From the cell containing the given text, extract its center point as (X, Y) coordinate. 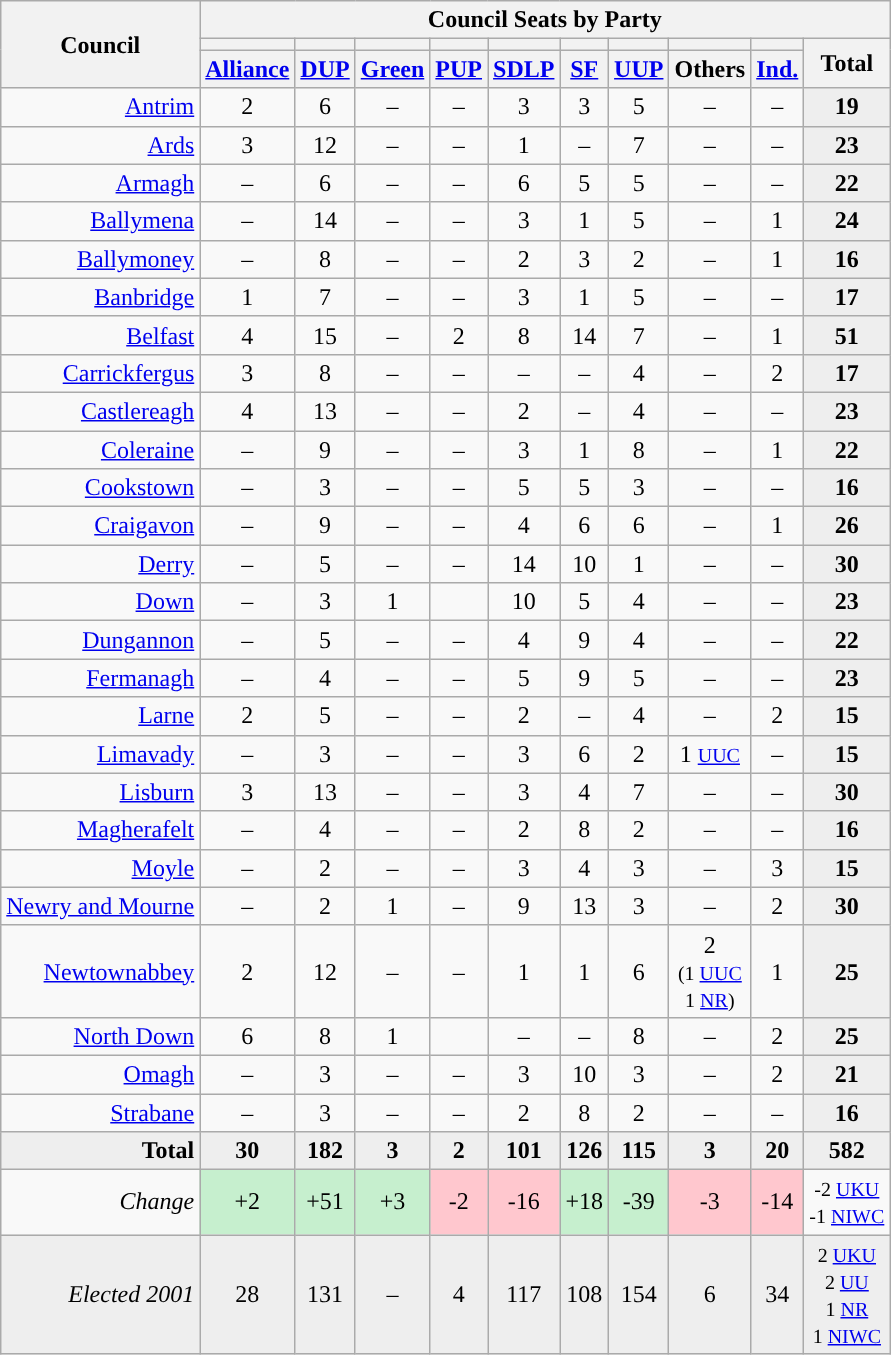
Ballymoney (100, 259)
-14 (778, 1202)
Elected 2001 (100, 1294)
108 (584, 1294)
Ballymena (100, 221)
Antrim (100, 107)
20 (778, 1151)
Change (100, 1202)
34 (778, 1294)
Council Seats by Party (545, 20)
28 (248, 1294)
SDLP (524, 69)
-16 (524, 1202)
Omagh (100, 1074)
19 (847, 107)
Moyle (100, 868)
Derry (100, 564)
154 (639, 1294)
Banbridge (100, 297)
DUP (325, 69)
SF (584, 69)
-2 (459, 1202)
1 UUC (710, 754)
Limavady (100, 754)
Lisburn (100, 792)
Fermanagh (100, 678)
+51 (325, 1202)
117 (524, 1294)
2 UKU 2 UU 1 NR 1 NIWC (847, 1294)
Strabane (100, 1113)
Dungannon (100, 640)
Belfast (100, 335)
-39 (639, 1202)
Others (710, 69)
Ards (100, 145)
2 (1 UUC 1 NR) (710, 971)
North Down (100, 1036)
+3 (392, 1202)
182 (325, 1151)
Council (100, 44)
Larne (100, 716)
Cookstown (100, 488)
Armagh (100, 183)
24 (847, 221)
126 (584, 1151)
+18 (584, 1202)
Green (392, 69)
582 (847, 1151)
51 (847, 335)
101 (524, 1151)
PUP (459, 69)
Newtownabbey (100, 971)
Coleraine (100, 449)
26 (847, 526)
Castlereagh (100, 411)
-3 (710, 1202)
21 (847, 1074)
Ind. (778, 69)
115 (639, 1151)
131 (325, 1294)
Alliance (248, 69)
Down (100, 602)
UUP (639, 69)
+2 (248, 1202)
Magherafelt (100, 830)
-2 UKU-1 NIWC (847, 1202)
Carrickfergus (100, 373)
Newry and Mourne (100, 906)
Craigavon (100, 526)
